Identify which cell holds the provided text, then report its (x, y) central coordinate. 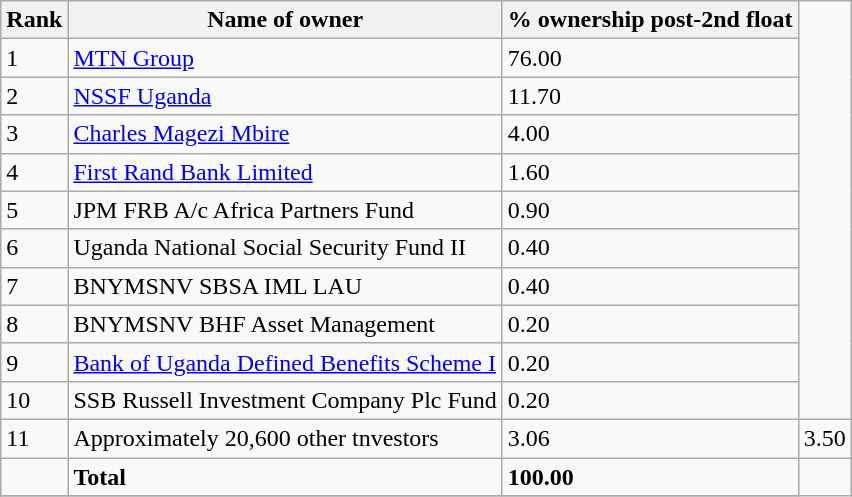
100.00 (650, 477)
4.00 (650, 134)
10 (34, 400)
9 (34, 362)
SSB Russell Investment Company Plc Fund (285, 400)
3.50 (824, 438)
Bank of Uganda Defined Benefits Scheme I (285, 362)
11.70 (650, 96)
1 (34, 58)
2 (34, 96)
1.60 (650, 172)
Charles Magezi Mbire (285, 134)
11 (34, 438)
MTN Group (285, 58)
BNYMSNV SBSA IML LAU (285, 286)
NSSF Uganda (285, 96)
Approximately 20,600 other tnvestors (285, 438)
3 (34, 134)
Uganda National Social Security Fund II (285, 248)
76.00 (650, 58)
BNYMSNV BHF Asset Management (285, 324)
Name of owner (285, 20)
0.90 (650, 210)
JPM FRB A/c Africa Partners Fund (285, 210)
8 (34, 324)
7 (34, 286)
3.06 (650, 438)
First Rand Bank Limited (285, 172)
% ownership post-2nd float (650, 20)
4 (34, 172)
5 (34, 210)
Total (285, 477)
Rank (34, 20)
6 (34, 248)
